For the text-containing cell, return its midpoint in [X, Y] coordinate format. 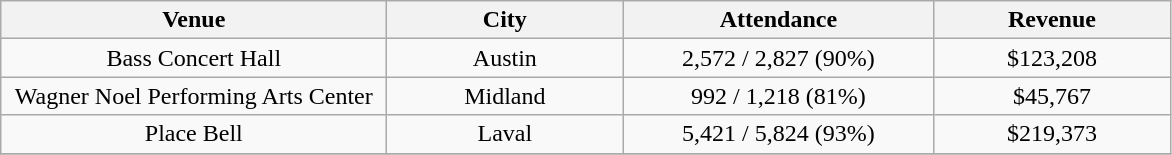
5,421 / 5,824 (93%) [778, 134]
992 / 1,218 (81%) [778, 96]
Wagner Noel Performing Arts Center [194, 96]
Laval [505, 134]
Venue [194, 20]
2,572 / 2,827 (90%) [778, 58]
Midland [505, 96]
Bass Concert Hall [194, 58]
Place Bell [194, 134]
Austin [505, 58]
City [505, 20]
$123,208 [1052, 58]
$219,373 [1052, 134]
Attendance [778, 20]
Revenue [1052, 20]
$45,767 [1052, 96]
